Find where the given text appears and provide that cell's center as (X, Y) coordinate. 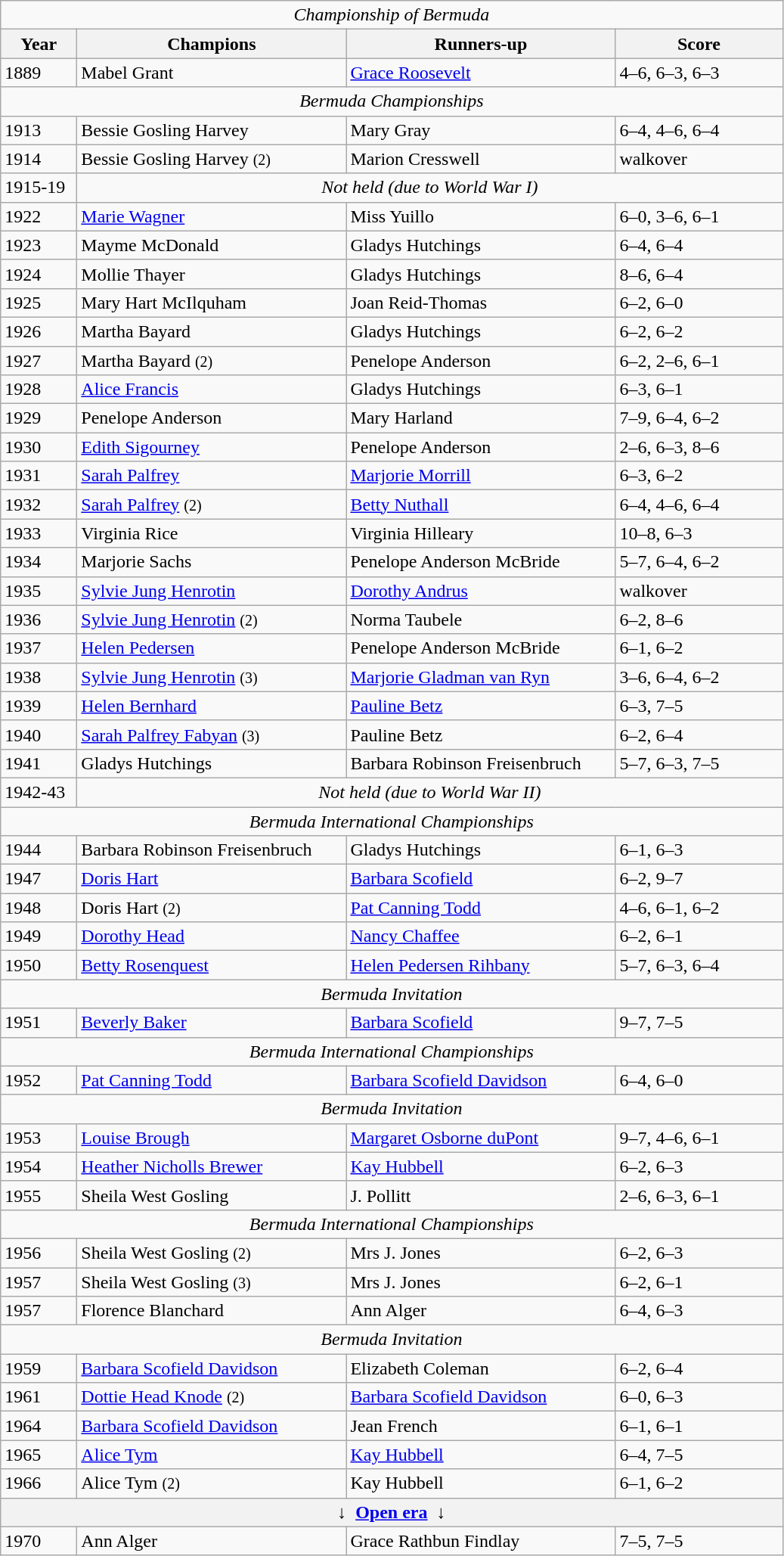
6–1, 6–3 (699, 850)
Edith Sigourney (212, 447)
4–6, 6–3, 6–3 (699, 73)
Martha Bayard (2) (212, 361)
1937 (39, 648)
Betty Rosenquest (212, 965)
Year (39, 44)
1934 (39, 562)
1961 (39, 1397)
6–4, 6–3 (699, 1311)
Mary Hart McIlquham (212, 303)
6–1, 6–1 (699, 1426)
Mayme McDonald (212, 245)
Nancy Chaffee (481, 936)
1947 (39, 879)
Sylvie Jung Henrotin (2) (212, 620)
1939 (39, 706)
1955 (39, 1195)
1889 (39, 73)
1951 (39, 1023)
Dorothy Andrus (481, 591)
Florence Blanchard (212, 1311)
Alice Tym (2) (212, 1483)
1965 (39, 1455)
Bessie Gosling Harvey (212, 130)
Sylvie Jung Henrotin (212, 591)
Alice Tym (212, 1455)
1922 (39, 216)
1956 (39, 1253)
1929 (39, 418)
1928 (39, 390)
Joan Reid-Thomas (481, 303)
6–2, 9–7 (699, 879)
Margaret Osborne duPont (481, 1138)
5–7, 6–4, 6–2 (699, 562)
1966 (39, 1483)
Marjorie Gladman van Ryn (481, 677)
1964 (39, 1426)
1935 (39, 591)
4–6, 6–1, 6–2 (699, 908)
Mary Gray (481, 130)
Grace Roosevelt (481, 73)
Not held (due to World War I) (429, 188)
Marion Cresswell (481, 159)
5–7, 6–3, 6–4 (699, 965)
1942-43 (39, 792)
Bessie Gosling Harvey (2) (212, 159)
1949 (39, 936)
Alice Francis (212, 390)
1950 (39, 965)
1925 (39, 303)
6–2, 6–2 (699, 331)
Doris Hart (212, 879)
Sarah Palfrey (212, 476)
Heather Nicholls Brewer (212, 1166)
1927 (39, 361)
9–7, 7–5 (699, 1023)
Score (699, 44)
6–3, 7–5 (699, 706)
6–4, 6–0 (699, 1080)
Miss Yuillo (481, 216)
1953 (39, 1138)
2–6, 6–3, 8–6 (699, 447)
Elizabeth Coleman (481, 1368)
Beverly Baker (212, 1023)
1914 (39, 159)
1932 (39, 505)
1930 (39, 447)
Helen Pedersen (212, 648)
6–4, 7–5 (699, 1455)
6–0, 6–3 (699, 1397)
Doris Hart (2) (212, 908)
Martha Bayard (212, 331)
Champions (212, 44)
7–5, 7–5 (699, 1541)
↓ Open era ↓ (392, 1512)
Sheila West Gosling (2) (212, 1253)
1948 (39, 908)
1938 (39, 677)
1933 (39, 533)
7–9, 6–4, 6–2 (699, 418)
Not held (due to World War II) (429, 792)
8–6, 6–4 (699, 274)
1915-19 (39, 188)
5–7, 6–3, 7–5 (699, 763)
Marjorie Sachs (212, 562)
9–7, 4–6, 6–1 (699, 1138)
Dottie Head Knode (2) (212, 1397)
Helen Pedersen Rihbany (481, 965)
1970 (39, 1541)
6–4, 6–4 (699, 245)
Marjorie Morrill (481, 476)
Sheila West Gosling (3) (212, 1282)
Helen Bernhard (212, 706)
1954 (39, 1166)
Jean French (481, 1426)
Sarah Palfrey (2) (212, 505)
1959 (39, 1368)
Mary Harland (481, 418)
1926 (39, 331)
1924 (39, 274)
6–3, 6–1 (699, 390)
Mollie Thayer (212, 274)
Championship of Bermuda (392, 15)
Virginia Hilleary (481, 533)
6–3, 6–2 (699, 476)
6–2, 8–6 (699, 620)
Mabel Grant (212, 73)
Runners-up (481, 44)
Sylvie Jung Henrotin (3) (212, 677)
6–2, 6–0 (699, 303)
Betty Nuthall (481, 505)
1941 (39, 763)
Virginia Rice (212, 533)
Norma Taubele (481, 620)
3–6, 6–4, 6–2 (699, 677)
Marie Wagner (212, 216)
Grace Rathbun Findlay (481, 1541)
1952 (39, 1080)
6–2, 2–6, 6–1 (699, 361)
1940 (39, 735)
Bermuda Championships (392, 101)
2–6, 6–3, 6–1 (699, 1195)
1944 (39, 850)
Louise Brough (212, 1138)
6–0, 3–6, 6–1 (699, 216)
1936 (39, 620)
Dorothy Head (212, 936)
1931 (39, 476)
10–8, 6–3 (699, 533)
1913 (39, 130)
Sarah Palfrey Fabyan (3) (212, 735)
Sheila West Gosling (212, 1195)
J. Pollitt (481, 1195)
1923 (39, 245)
